Return the (X, Y) coordinate for the center point of the cell that contains the specified text.  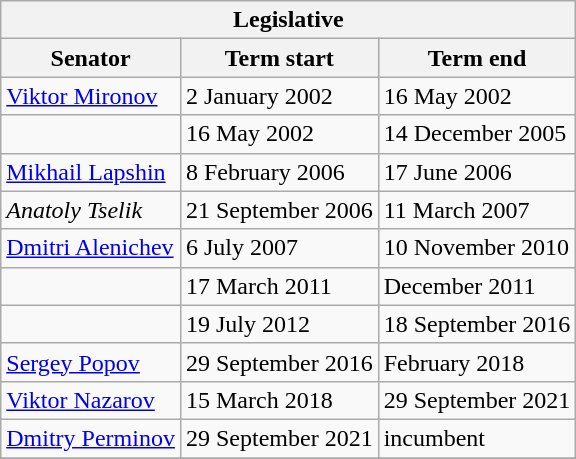
Term end (477, 58)
18 September 2016 (477, 324)
29 September 2016 (279, 362)
Mikhail Lapshin (91, 172)
Term start (279, 58)
11 March 2007 (477, 210)
15 March 2018 (279, 400)
February 2018 (477, 362)
Legislative (288, 20)
17 June 2006 (477, 172)
Senator (91, 58)
8 February 2006 (279, 172)
19 July 2012 (279, 324)
incumbent (477, 438)
17 March 2011 (279, 286)
December 2011 (477, 286)
21 September 2006 (279, 210)
Dmitry Perminov (91, 438)
Sergey Popov (91, 362)
6 July 2007 (279, 248)
14 December 2005 (477, 134)
Anatoly Tselik (91, 210)
Dmitri Alenichev (91, 248)
Viktor Mironov (91, 96)
2 January 2002 (279, 96)
Viktor Nazarov (91, 400)
10 November 2010 (477, 248)
